Locate the cell with the specified text and output its (X, Y) center coordinate. 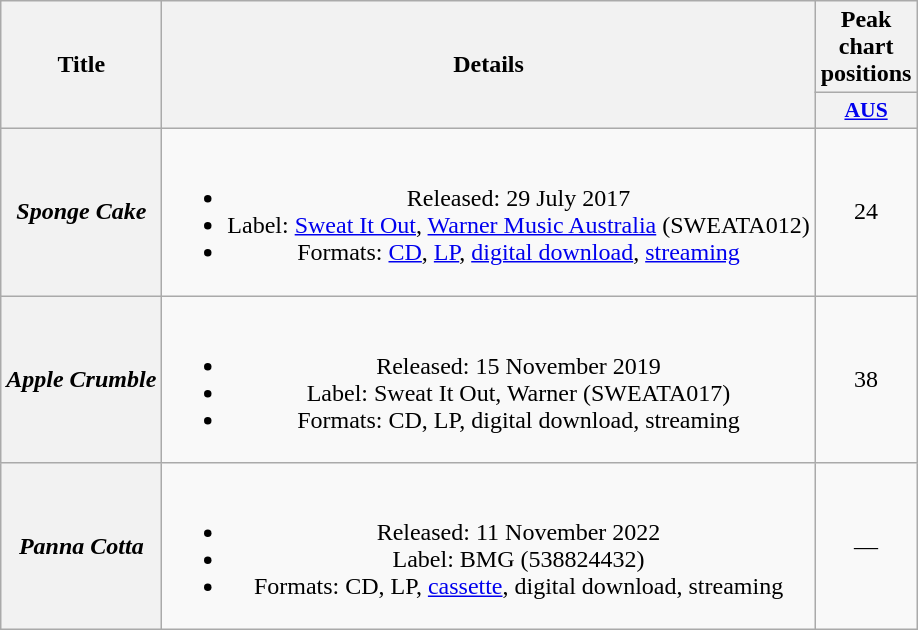
Released: 15 November 2019Label: Sweat It Out, Warner (SWEATA017)Formats: CD, LP, digital download, streaming (488, 380)
Released: 29 July 2017Label: Sweat It Out, Warner Music Australia (SWEATA012)Formats: CD, LP, digital download, streaming (488, 212)
Details (488, 65)
Panna Cotta (82, 546)
Sponge Cake (82, 212)
Peak chart positions (866, 47)
— (866, 546)
38 (866, 380)
Title (82, 65)
Apple Crumble (82, 380)
AUS (866, 111)
24 (866, 212)
Released: 11 November 2022Label: BMG (538824432)Formats: CD, LP, cassette, digital download, streaming (488, 546)
